Scan for the cell matching the given text and deliver its (x, y) coordinate at center. 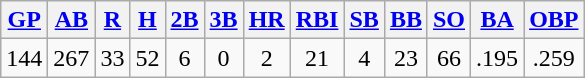
HR (266, 20)
0 (224, 58)
H (148, 20)
BA (498, 20)
267 (72, 58)
BB (406, 20)
GP (24, 20)
3B (224, 20)
6 (184, 58)
66 (448, 58)
33 (112, 58)
144 (24, 58)
AB (72, 20)
.259 (554, 58)
RBI (317, 20)
2B (184, 20)
SO (448, 20)
2 (266, 58)
4 (364, 58)
21 (317, 58)
.195 (498, 58)
23 (406, 58)
SB (364, 20)
OBP (554, 20)
52 (148, 58)
R (112, 20)
